Search for the cell housing the specified text and yield its [x, y] center coordinate. 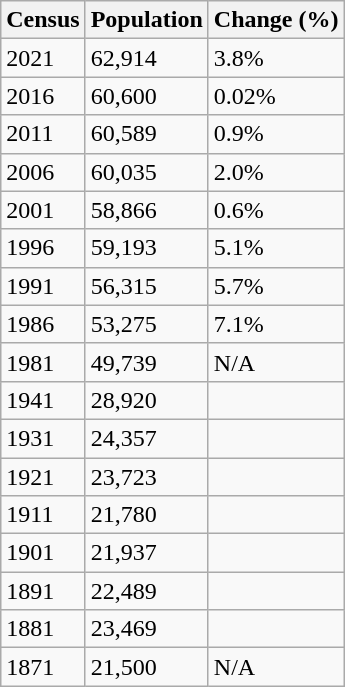
2.0% [276, 172]
Population [146, 20]
1941 [43, 400]
1901 [43, 553]
0.6% [276, 210]
62,914 [146, 58]
1921 [43, 477]
60,035 [146, 172]
0.02% [276, 96]
49,739 [146, 362]
24,357 [146, 438]
23,723 [146, 477]
5.1% [276, 248]
2016 [43, 96]
59,193 [146, 248]
1891 [43, 591]
56,315 [146, 286]
53,275 [146, 324]
2011 [43, 134]
Change (%) [276, 20]
2001 [43, 210]
1986 [43, 324]
1931 [43, 438]
1881 [43, 629]
7.1% [276, 324]
Census [43, 20]
1911 [43, 515]
22,489 [146, 591]
58,866 [146, 210]
21,780 [146, 515]
2006 [43, 172]
23,469 [146, 629]
3.8% [276, 58]
1981 [43, 362]
28,920 [146, 400]
1871 [43, 667]
1991 [43, 286]
2021 [43, 58]
21,937 [146, 553]
0.9% [276, 134]
60,589 [146, 134]
1996 [43, 248]
5.7% [276, 286]
60,600 [146, 96]
21,500 [146, 667]
